Capture the cell that displays the provided text and extract its (X, Y) central coordinate. 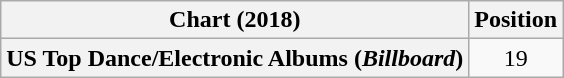
US Top Dance/Electronic Albums (Billboard) (235, 58)
Chart (2018) (235, 20)
19 (516, 58)
Position (516, 20)
